Detect which cell encompasses the target text, then output its [x, y] center coordinate. 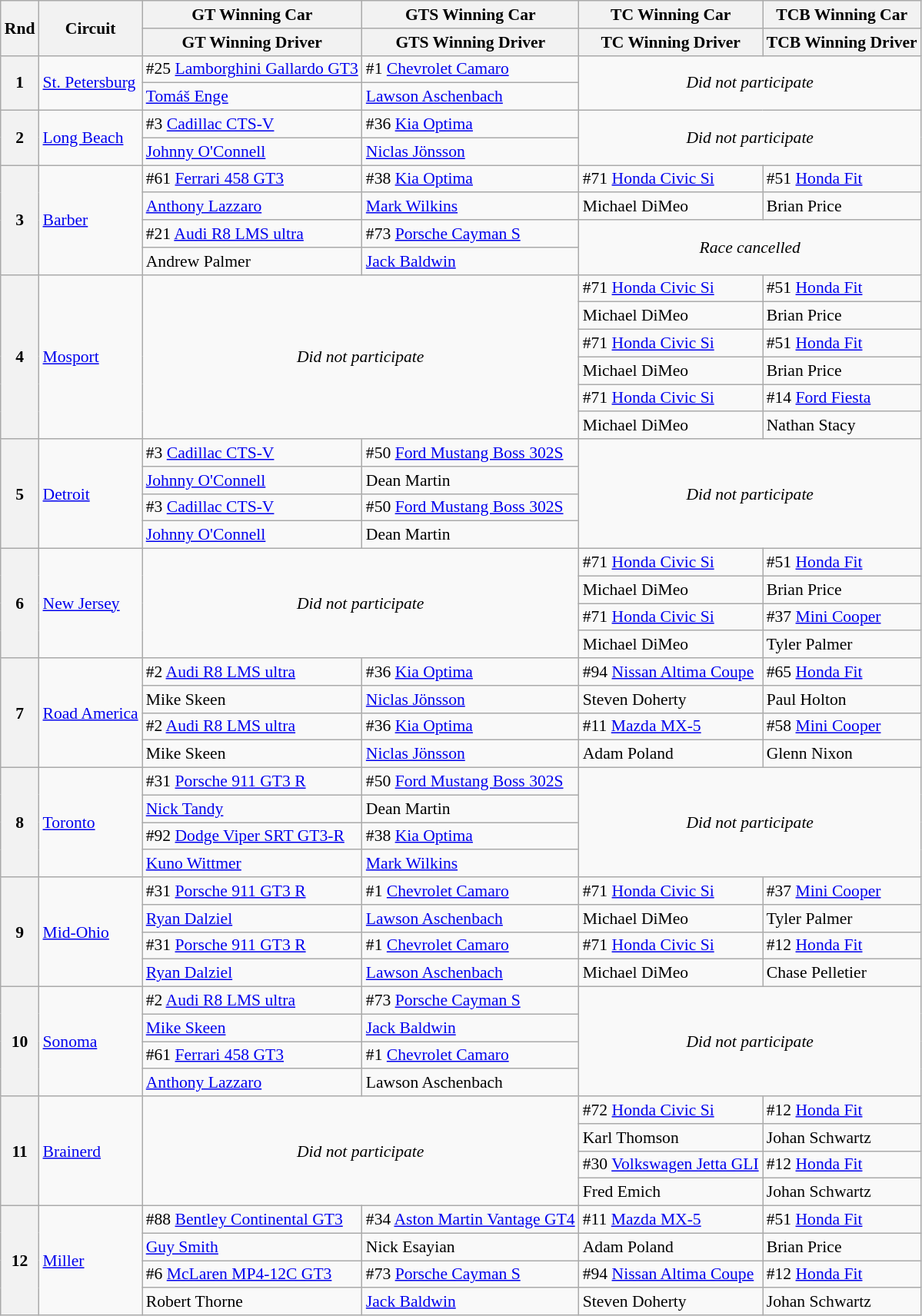
GT Winning Car [252, 15]
#58 Mini Cooper [842, 726]
St. Petersburg [90, 83]
#30 Volkswagen Jetta GLI [671, 1165]
TC Winning Car [671, 15]
Chase Pelletier [842, 973]
Circuit [90, 28]
Road America [90, 713]
Rnd [20, 28]
Paul Holton [842, 700]
#25 Lamborghini Gallardo GT3 [252, 69]
1 [20, 83]
Mid-Ohio [90, 932]
2 [20, 138]
Race cancelled [751, 248]
GT Winning Driver [252, 42]
#21 Audi R8 LMS ultra [252, 234]
Fred Emich [671, 1192]
Nathan Stacy [842, 426]
Nick Tandy [252, 809]
12 [20, 1261]
TCB Winning Car [842, 15]
7 [20, 713]
Guy Smith [252, 1247]
Detroit [90, 493]
Long Beach [90, 138]
Karl Thomson [671, 1138]
TC Winning Driver [671, 42]
#6 McLaren MP4-12C GT3 [252, 1274]
#92 Dodge Viper SRT GT3-R [252, 836]
4 [20, 357]
6 [20, 603]
Sonoma [90, 1042]
TCB Winning Driver [842, 42]
10 [20, 1042]
Glenn Nixon [842, 754]
Barber [90, 220]
Kuno Wittmer [252, 864]
Mosport [90, 357]
#72 Honda Civic Si [671, 1110]
5 [20, 493]
Robert Thorne [252, 1302]
#65 Honda Fit [842, 672]
11 [20, 1151]
GTS Winning Driver [471, 42]
9 [20, 932]
GTS Winning Car [471, 15]
New Jersey [90, 603]
#88 Bentley Continental GT3 [252, 1220]
#34 Aston Martin Vantage GT4 [471, 1220]
8 [20, 822]
Tomáš Enge [252, 97]
#14 Ford Fiesta [842, 398]
3 [20, 220]
Miller [90, 1261]
Brainerd [90, 1151]
Andrew Palmer [252, 261]
Toronto [90, 822]
Nick Esayian [471, 1247]
